Pinpoint the cell where the given text exists, returning its (x, y) midpoint coordinate. 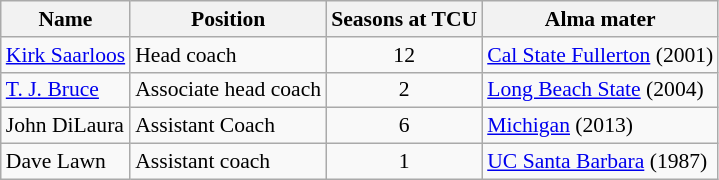
Dave Lawn (66, 162)
Assistant Coach (228, 126)
12 (404, 55)
Long Beach State (2004) (600, 90)
John DiLaura (66, 126)
T. J. Bruce (66, 90)
Assistant coach (228, 162)
2 (404, 90)
Position (228, 19)
UC Santa Barbara (1987) (600, 162)
Michigan (2013) (600, 126)
Alma mater (600, 19)
Seasons at TCU (404, 19)
Name (66, 19)
6 (404, 126)
Associate head coach (228, 90)
1 (404, 162)
Cal State Fullerton (2001) (600, 55)
Kirk Saarloos (66, 55)
Head coach (228, 55)
